Output the (X, Y) coordinate of the center of the cell containing the given text.  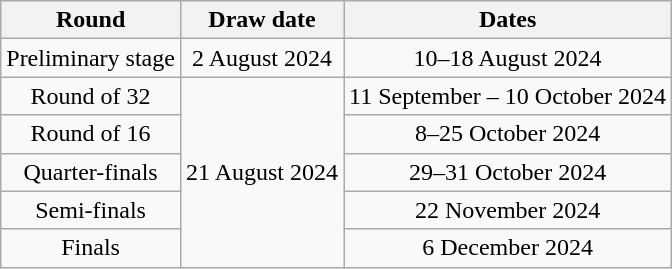
Round of 32 (91, 96)
Dates (508, 20)
Preliminary stage (91, 58)
6 December 2024 (508, 248)
22 November 2024 (508, 210)
Quarter-finals (91, 172)
Semi-finals (91, 210)
Round of 16 (91, 134)
2 August 2024 (262, 58)
29–31 October 2024 (508, 172)
Round (91, 20)
11 September – 10 October 2024 (508, 96)
10–18 August 2024 (508, 58)
21 August 2024 (262, 172)
Draw date (262, 20)
8–25 October 2024 (508, 134)
Finals (91, 248)
